Capture the cell that displays the provided text and extract its [X, Y] central coordinate. 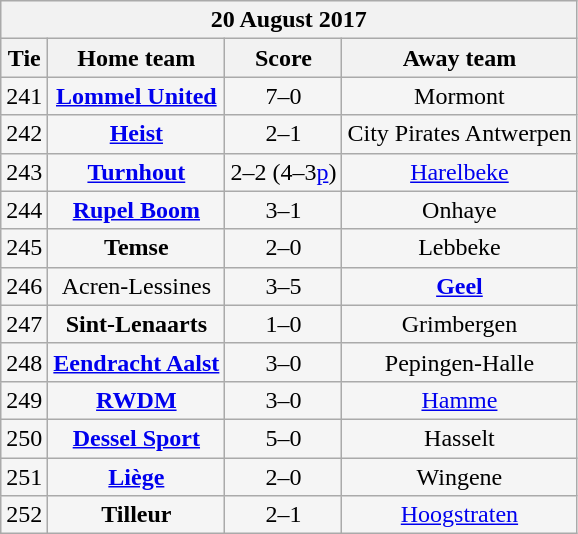
Hamme [460, 400]
Mormont [460, 96]
20 August 2017 [289, 20]
Away team [460, 58]
Geel [460, 286]
Turnhout [136, 172]
Tilleur [136, 515]
Liège [136, 477]
Sint-Lenaarts [136, 324]
RWDM [136, 400]
City Pirates Antwerpen [460, 134]
Harelbeke [460, 172]
Home team [136, 58]
Onhaye [460, 210]
250 [24, 438]
Tie [24, 58]
Lommel United [136, 96]
252 [24, 515]
Wingene [460, 477]
Eendracht Aalst [136, 362]
Pepingen-Halle [460, 362]
243 [24, 172]
7–0 [284, 96]
Grimbergen [460, 324]
249 [24, 400]
Dessel Sport [136, 438]
Hasselt [460, 438]
242 [24, 134]
Score [284, 58]
241 [24, 96]
5–0 [284, 438]
Acren-Lessines [136, 286]
Lebbeke [460, 248]
244 [24, 210]
2–2 (4–3p) [284, 172]
Temse [136, 248]
245 [24, 248]
Rupel Boom [136, 210]
246 [24, 286]
1–0 [284, 324]
Heist [136, 134]
3–5 [284, 286]
3–1 [284, 210]
251 [24, 477]
247 [24, 324]
248 [24, 362]
Hoogstraten [460, 515]
